Scan for the cell matching the given text and deliver its (x, y) coordinate at center. 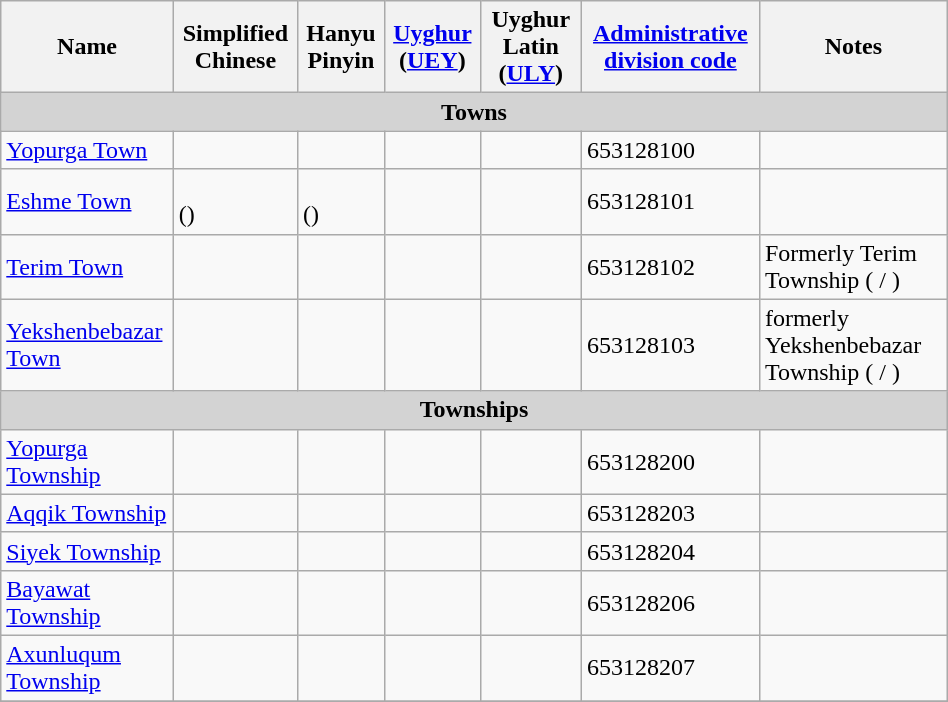
Towns (474, 112)
Administrative division code (670, 47)
Terim Town (88, 266)
Axunluqum Township (88, 668)
653128102 (670, 266)
Aqqik Township (88, 513)
Siyek Township (88, 551)
Bayawat Township (88, 602)
Townships (474, 410)
653128200 (670, 462)
Yekshenbebazar Town (88, 345)
653128100 (670, 150)
Eshme Town (88, 202)
653128203 (670, 513)
Uyghur (UEY) (432, 47)
653128207 (670, 668)
653128103 (670, 345)
Simplified Chinese (235, 47)
formerly Yekshenbebazar Township ( / ) (853, 345)
653128204 (670, 551)
Uyghur Latin (ULY) (530, 47)
Formerly Terim Township ( / ) (853, 266)
Yopurga Town (88, 150)
Name (88, 47)
653128101 (670, 202)
Yopurga Township (88, 462)
653128206 (670, 602)
Hanyu Pinyin (342, 47)
Notes (853, 47)
